Output the [X, Y] coordinate of the center of the cell containing the given text.  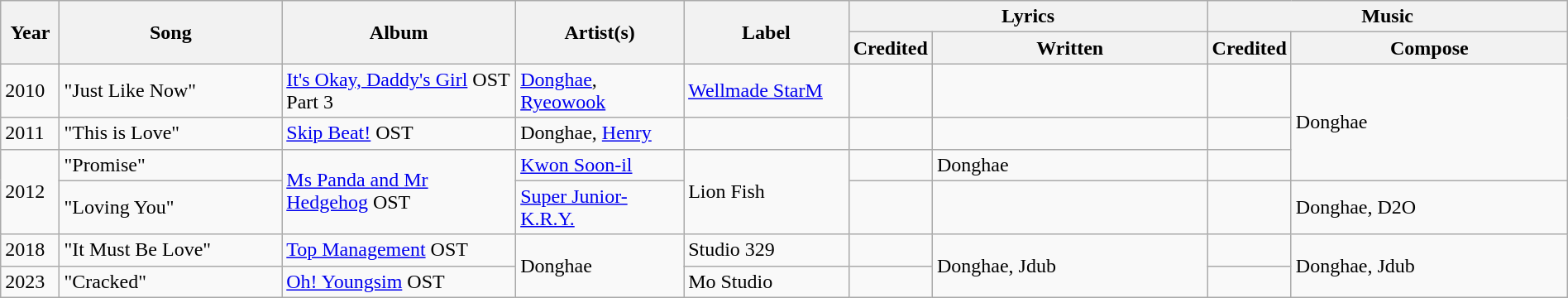
Year [30, 32]
Music [1388, 17]
Written [1070, 48]
Skip Beat! OST [399, 133]
"Promise" [170, 165]
2011 [30, 133]
Super Junior-K.R.Y. [600, 207]
2012 [30, 192]
"It Must Be Love" [170, 250]
Top Management OST [399, 250]
Artist(s) [600, 32]
2018 [30, 250]
Kwon Soon-il [600, 165]
2010 [30, 91]
"Cracked" [170, 281]
2023 [30, 281]
Label [767, 32]
"This is Love" [170, 133]
"Loving You" [170, 207]
It's Okay, Daddy's Girl OST Part 3 [399, 91]
Lion Fish [767, 192]
Ms Panda and Mr Hedgehog OST [399, 192]
Wellmade StarM [767, 91]
Lyrics [1028, 17]
Donghae, Ryeowook [600, 91]
Studio 329 [767, 250]
"Just Like Now" [170, 91]
Donghae, Henry [600, 133]
Mo Studio [767, 281]
Album [399, 32]
Donghae, D2O [1429, 207]
Oh! Youngsim OST [399, 281]
Song [170, 32]
Compose [1429, 48]
